Provide the (X, Y) coordinate of the cell's center where the given text is located.  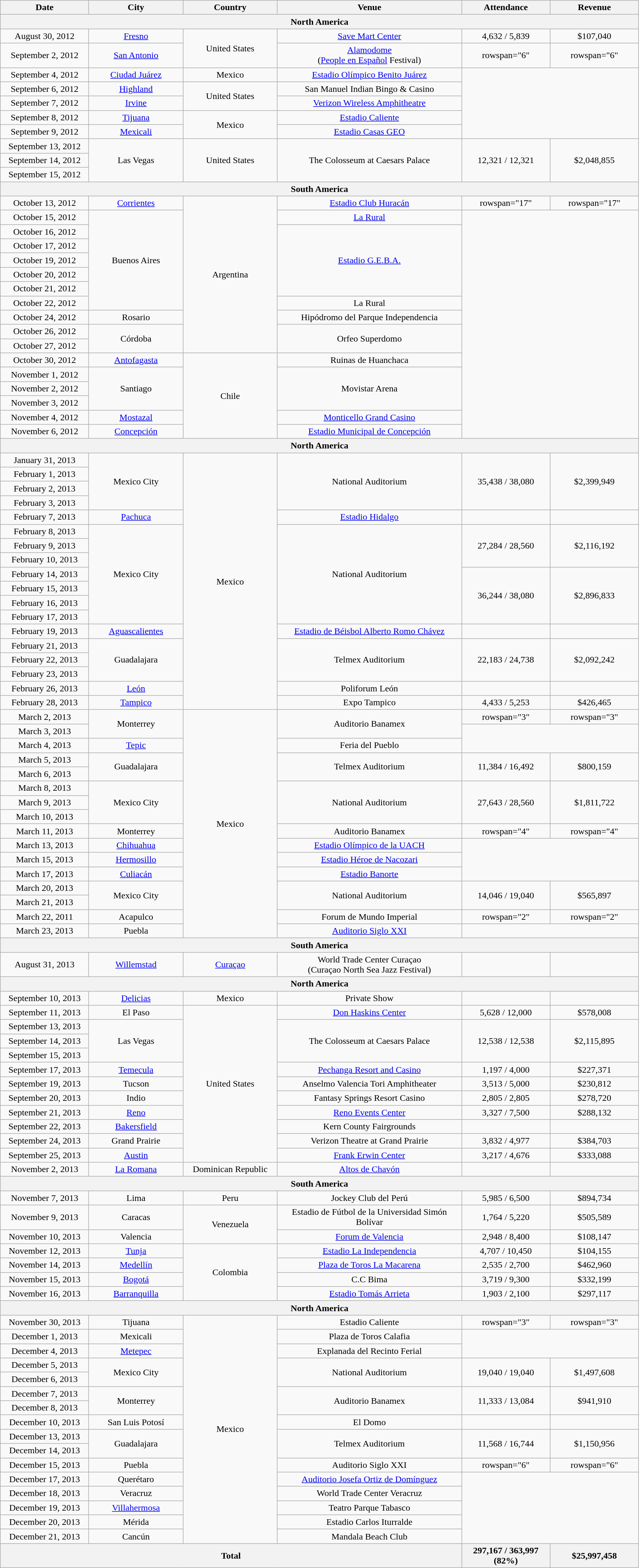
Pechanga Resort and Casino (369, 1069)
14,046 / 19,040 (506, 895)
San Luis Potosí (136, 1422)
$462,960 (594, 1265)
September 25, 2013 (45, 1155)
August 30, 2012 (45, 36)
February 3, 2013 (45, 503)
February 7, 2013 (45, 517)
Venue (369, 7)
5,628 / 12,000 (506, 1012)
$941,910 (594, 1401)
Bakersfield (136, 1127)
Reno (136, 1112)
September 17, 2013 (45, 1069)
5,985 / 6,500 (506, 1198)
$104,155 (594, 1251)
$332,199 (594, 1279)
December 14, 2013 (45, 1451)
October 30, 2012 (45, 360)
$1,150,956 (594, 1444)
Don Haskins Center (369, 1012)
February 22, 2013 (45, 660)
Attendance (506, 7)
$108,147 (594, 1237)
March 22, 2011 (45, 917)
September 6, 2012 (45, 89)
Anselmo Valencia Tori Amphitheater (369, 1084)
September 8, 2012 (45, 117)
September 11, 2013 (45, 1012)
Save Mart Center (369, 36)
$2,399,949 (594, 481)
Estadio de Fútbol de la Universidad Simón Bolívar (369, 1217)
February 16, 2013 (45, 603)
$1,497,608 (594, 1372)
Forum de Valencia (369, 1237)
Verizon Theatre at Grand Prairie (369, 1141)
12,321 / 12,321 (506, 160)
$1,811,722 (594, 802)
El Domo (369, 1422)
Caracas (136, 1217)
$565,897 (594, 895)
November 1, 2012 (45, 374)
September 15, 2013 (45, 1055)
October 21, 2012 (45, 289)
December 4, 2013 (45, 1351)
March 11, 2013 (45, 831)
September 24, 2013 (45, 1141)
November 9, 2013 (45, 1217)
$2,115,895 (594, 1041)
December 19, 2013 (45, 1508)
Peru (230, 1198)
October 15, 2012 (45, 217)
February 19, 2013 (45, 631)
February 8, 2013 (45, 531)
Total (231, 1555)
March 21, 2013 (45, 902)
Mostazal (136, 417)
Kern County Fairgrounds (369, 1127)
2,805 / 2,805 (506, 1098)
December 20, 2013 (45, 1522)
Forum de Mundo Imperial (369, 917)
Argentina (230, 274)
September 13, 2013 (45, 1027)
December 1, 2013 (45, 1336)
4,632 / 5,839 (506, 36)
Estadio Municipal de Concepción (369, 432)
November 3, 2012 (45, 403)
$25,997,458 (594, 1555)
November 15, 2013 (45, 1279)
February 26, 2013 (45, 688)
$2,048,855 (594, 160)
September 2, 2012 (45, 55)
Estadio Banorte (369, 874)
Reno Events Center (369, 1112)
Fresno (136, 36)
297,167 / 363,997 (82%) (506, 1555)
November 30, 2013 (45, 1322)
Estadio Héroe de Nacozari (369, 859)
Expo Tampico (369, 703)
Medellín (136, 1265)
March 23, 2013 (45, 931)
El Paso (136, 1012)
November 2, 2012 (45, 388)
Estadio Casas GEO (369, 132)
Alamodome(People en Español Festival) (369, 55)
September 14, 2013 (45, 1041)
Estadio Hidalgo (369, 517)
22,183 / 24,738 (506, 660)
Private Show (369, 998)
Tucson (136, 1084)
Veracruz (136, 1493)
December 13, 2013 (45, 1436)
36,244 / 38,080 (506, 595)
Explanada del Recinto Ferial (369, 1351)
Hipódromo del Parque Independencia (369, 317)
Valencia (136, 1237)
February 1, 2013 (45, 474)
2,535 / 2,700 (506, 1265)
December 17, 2013 (45, 1479)
11,384 / 16,492 (506, 767)
February 2, 2013 (45, 489)
September 15, 2012 (45, 174)
Teatro Parque Tabasco (369, 1508)
December 18, 2013 (45, 1493)
35,438 / 38,080 (506, 481)
Rosario (136, 317)
$2,896,833 (594, 595)
Revenue (594, 7)
August 31, 2013 (45, 964)
3,719 / 9,300 (506, 1279)
Feria del Pueblo (369, 745)
27,643 / 28,560 (506, 802)
February 23, 2013 (45, 674)
March 2, 2013 (45, 717)
Estadio Carlos Iturralde (369, 1522)
$800,159 (594, 767)
Estadio Olímpico Benito Juárez (369, 75)
October 19, 2012 (45, 260)
San Manuel Indian Bingo & Casino (369, 89)
Orfeo Superdomo (369, 339)
Frank Erwin Center (369, 1155)
3,327 / 7,500 (506, 1112)
11,568 / 16,744 (506, 1444)
December 10, 2013 (45, 1422)
1,764 / 5,220 (506, 1217)
San Antonio (136, 55)
Curaçao (230, 964)
February 9, 2013 (45, 546)
Mandala Beach Club (369, 1536)
November 2, 2013 (45, 1169)
March 20, 2013 (45, 888)
Jockey Club del Perú (369, 1198)
Mérida (136, 1522)
Acapulco (136, 917)
September 4, 2012 (45, 75)
February 10, 2013 (45, 560)
October 27, 2012 (45, 346)
City (136, 7)
3,513 / 5,000 (506, 1084)
February 21, 2013 (45, 645)
Dominican Republic (230, 1169)
October 20, 2012 (45, 274)
Concepción (136, 432)
December 7, 2013 (45, 1394)
$278,720 (594, 1098)
Ruinas de Huanchaca (369, 360)
3,832 / 4,977 (506, 1141)
Estadio Tomás Arrieta (369, 1294)
Country (230, 7)
Irvine (136, 103)
September 22, 2013 (45, 1127)
$297,117 (594, 1294)
Poliforum León (369, 688)
19,040 / 19,040 (506, 1372)
Corrientes (136, 203)
October 26, 2012 (45, 331)
Austin (136, 1155)
September 14, 2012 (45, 160)
September 21, 2013 (45, 1112)
September 19, 2013 (45, 1084)
Estadio G.E.B.A. (369, 260)
March 6, 2013 (45, 774)
Date (45, 7)
March 8, 2013 (45, 788)
1,903 / 2,100 (506, 1294)
2,948 / 8,400 (506, 1237)
Cancún (136, 1536)
October 17, 2012 (45, 246)
12,538 / 12,538 (506, 1041)
27,284 / 28,560 (506, 546)
World Trade Center Veracruz (369, 1493)
March 10, 2013 (45, 817)
September 9, 2012 (45, 132)
Bogotá (136, 1279)
Chihuahua (136, 845)
February 14, 2013 (45, 574)
January 31, 2013 (45, 460)
September 7, 2012 (45, 103)
$107,040 (594, 36)
December 21, 2013 (45, 1536)
$505,589 (594, 1217)
Pachuca (136, 517)
December 8, 2013 (45, 1408)
March 9, 2013 (45, 802)
World Trade Center Curaçao(Curaçao North Sea Jazz Festival) (369, 964)
La Romana (136, 1169)
4,433 / 5,253 (506, 703)
Querétaro (136, 1479)
Grand Prairie (136, 1141)
Córdoba (136, 339)
Delicias (136, 998)
C.C Bima (369, 1279)
Santiago (136, 388)
Chile (230, 396)
Fantasy Springs Resort Casino (369, 1098)
$578,008 (594, 1012)
February 28, 2013 (45, 703)
Auditorio Josefa Ortiz de Domínguez (369, 1479)
Estadio Club Huracán (369, 203)
Hermosillo (136, 859)
October 24, 2012 (45, 317)
$333,088 (594, 1155)
Highland (136, 89)
11,333 / 13,084 (506, 1401)
Estadio de Béisbol Alberto Romo Chávez (369, 631)
December 6, 2013 (45, 1379)
Altos de Chavón (369, 1169)
$2,092,242 (594, 660)
March 4, 2013 (45, 745)
4,707 / 10,450 (506, 1251)
Antofagasta (136, 360)
February 17, 2013 (45, 617)
November 10, 2013 (45, 1237)
Plaza de Toros Calafia (369, 1336)
Colombia (230, 1272)
$2,116,192 (594, 546)
Metepec (136, 1351)
March 17, 2013 (45, 874)
Culiacán (136, 874)
November 12, 2013 (45, 1251)
3,217 / 4,676 (506, 1155)
Tampico (136, 703)
March 5, 2013 (45, 760)
Willemstad (136, 964)
September 13, 2012 (45, 146)
Estadio Olímpico de la UACH (369, 845)
Indio (136, 1098)
Buenos Aires (136, 260)
Monticello Grand Casino (369, 417)
León (136, 688)
Temecula (136, 1069)
Movistar Arena (369, 388)
$288,132 (594, 1112)
Venezuela (230, 1225)
$426,465 (594, 703)
Lima (136, 1198)
March 15, 2013 (45, 859)
March 3, 2013 (45, 731)
November 6, 2012 (45, 432)
1,197 / 4,000 (506, 1069)
Tepic (136, 745)
February 15, 2013 (45, 588)
December 15, 2013 (45, 1465)
October 16, 2012 (45, 232)
March 13, 2013 (45, 845)
Ciudad Juárez (136, 75)
October 22, 2012 (45, 303)
$230,812 (594, 1084)
$894,734 (594, 1198)
Plaza de Toros La Macarena (369, 1265)
Estadio La Independencia (369, 1251)
Villahermosa (136, 1508)
$227,371 (594, 1069)
September 10, 2013 (45, 998)
November 14, 2013 (45, 1265)
Aguascalientes (136, 631)
November 7, 2013 (45, 1198)
December 5, 2013 (45, 1365)
November 16, 2013 (45, 1294)
Barranquilla (136, 1294)
October 13, 2012 (45, 203)
Verizon Wireless Amphitheatre (369, 103)
Tunja (136, 1251)
$384,703 (594, 1141)
September 20, 2013 (45, 1098)
November 4, 2012 (45, 417)
